Extract the (x, y) coordinate from the center of the cell holding the provided text.  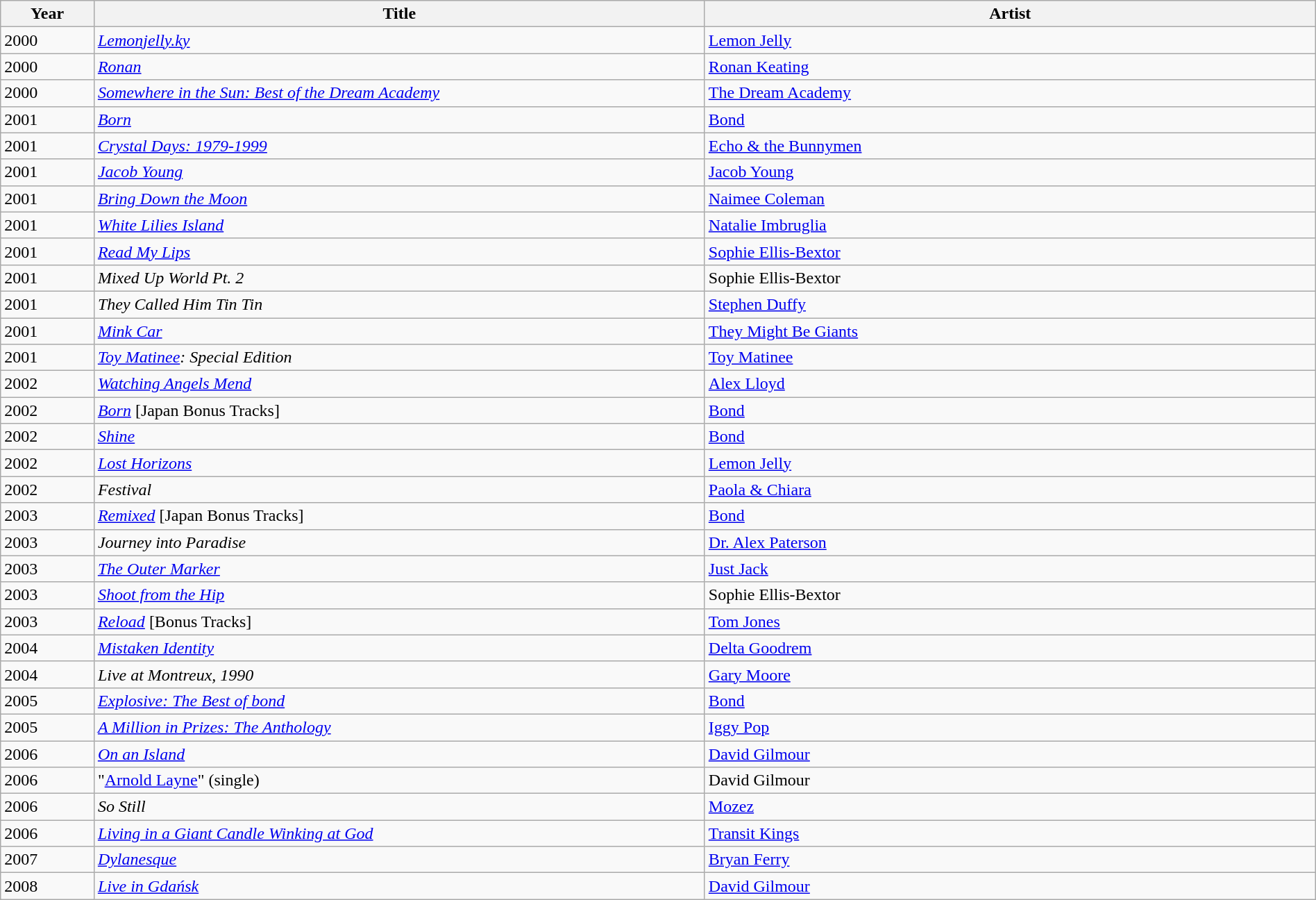
Gary Moore (1010, 674)
Year (47, 14)
Remixed [Japan Bonus Tracks] (399, 516)
Toy Matinee: Special Edition (399, 358)
Just Jack (1010, 569)
Paola & Chiara (1010, 490)
Crystal Days: 1979-1999 (399, 146)
Toy Matinee (1010, 358)
Mistaken Identity (399, 648)
Delta Goodrem (1010, 648)
Mink Car (399, 331)
So Still (399, 807)
Ronan Keating (1010, 67)
A Million in Prizes: The Anthology (399, 727)
Bryan Ferry (1010, 860)
Festival (399, 490)
Alex Lloyd (1010, 384)
2008 (47, 886)
White Lilies Island (399, 225)
"Arnold Layne" (single) (399, 781)
Artist (1010, 14)
They Might Be Giants (1010, 331)
Shine (399, 437)
Stephen Duffy (1010, 304)
The Dream Academy (1010, 93)
Transit Kings (1010, 833)
Dr. Alex Paterson (1010, 542)
Explosive: The Best of bond (399, 701)
Mixed Up World Pt. 2 (399, 278)
Watching Angels Mend (399, 384)
Shoot from the Hip (399, 595)
Reload [Bonus Tracks] (399, 622)
Echo & the Bunnymen (1010, 146)
Read My Lips (399, 251)
Iggy Pop (1010, 727)
Living in a Giant Candle Winking at God (399, 833)
Ronan (399, 67)
Natalie Imbruglia (1010, 225)
Born [Japan Bonus Tracks] (399, 410)
Lost Horizons (399, 463)
On an Island (399, 753)
Lemonjelly.ky (399, 40)
Tom Jones (1010, 622)
They Called Him Tin Tin (399, 304)
Mozez (1010, 807)
Bring Down the Moon (399, 199)
Somewhere in the Sun: Best of the Dream Academy (399, 93)
Live in Gdańsk (399, 886)
2007 (47, 860)
Live at Montreux, 1990 (399, 674)
The Outer Marker (399, 569)
Dylanesque (399, 860)
Born (399, 119)
Title (399, 14)
Journey into Paradise (399, 542)
Naimee Coleman (1010, 199)
